Provide the (X, Y) coordinate of the cell's center where the given text is located.  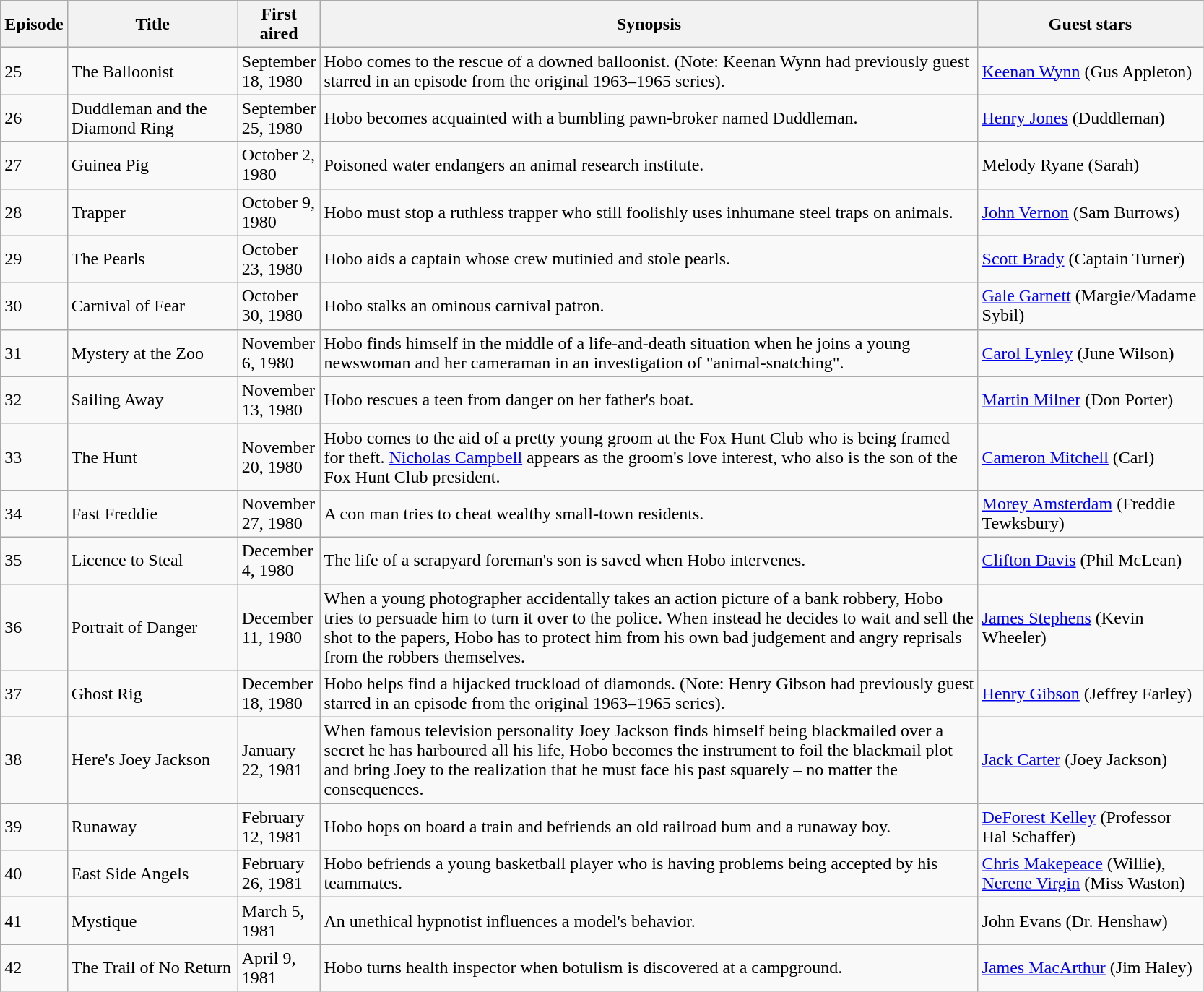
Hobo turns health inspector when botulism is discovered at a campground. (649, 968)
30 (34, 306)
John Vernon (Sam Burrows) (1091, 212)
Hobo rescues a teen from danger on her father's boat. (649, 400)
34 (34, 513)
39 (34, 827)
First aired (279, 25)
Hobo comes to the rescue of a downed balloonist. (Note: Keenan Wynn had previously guest starred in an episode from the original 1963–1965 series). (649, 71)
An unethical hypnotist influences a model's behavior. (649, 920)
October 23, 1980 (279, 259)
37 (34, 694)
33 (34, 457)
Runaway (152, 827)
Carol Lynley (June Wilson) (1091, 353)
East Side Angels (152, 874)
October 2, 1980 (279, 165)
Hobo hops on board a train and befriends an old railroad bum and a runaway boy. (649, 827)
Sailing Away (152, 400)
The Pearls (152, 259)
42 (34, 968)
40 (34, 874)
Title (152, 25)
Keenan Wynn (Gus Appleton) (1091, 71)
Here's Joey Jackson (152, 760)
The life of a scrapyard foreman's son is saved when Hobo intervenes. (649, 561)
35 (34, 561)
Episode (34, 25)
Licence to Steal (152, 561)
November 13, 1980 (279, 400)
Cameron Mitchell (Carl) (1091, 457)
32 (34, 400)
31 (34, 353)
January 22, 1981 (279, 760)
The Trail of No Return (152, 968)
December 11, 1980 (279, 627)
Chris Makepeace (Willie), Nerene Virgin (Miss Waston) (1091, 874)
September 25, 1980 (279, 118)
September 18, 1980 (279, 71)
A con man tries to cheat wealthy small-town residents. (649, 513)
Melody Ryane (Sarah) (1091, 165)
February 12, 1981 (279, 827)
Hobo befriends a young basketball player who is having problems being accepted by his teammates. (649, 874)
Guest stars (1091, 25)
John Evans (Dr. Henshaw) (1091, 920)
December 18, 1980 (279, 694)
Jack Carter (Joey Jackson) (1091, 760)
Scott Brady (Captain Turner) (1091, 259)
Mystique (152, 920)
Hobo aids a captain whose crew mutinied and stole pearls. (649, 259)
Clifton Davis (Phil McLean) (1091, 561)
Hobo helps find a hijacked truckload of diamonds. (Note: Henry Gibson had previously guest starred in an episode from the original 1963–1965 series). (649, 694)
29 (34, 259)
The Hunt (152, 457)
27 (34, 165)
James Stephens (Kevin Wheeler) (1091, 627)
DeForest Kelley (Professor Hal Schaffer) (1091, 827)
Carnival of Fear (152, 306)
February 26, 1981 (279, 874)
November 27, 1980 (279, 513)
November 6, 1980 (279, 353)
Hobo becomes acquainted with a bumbling pawn-broker named Duddleman. (649, 118)
Duddleman and the Diamond Ring (152, 118)
38 (34, 760)
26 (34, 118)
March 5, 1981 (279, 920)
October 30, 1980 (279, 306)
Synopsis (649, 25)
Hobo stalks an ominous carnival patron. (649, 306)
Martin Milner (Don Porter) (1091, 400)
36 (34, 627)
James MacArthur (Jim Haley) (1091, 968)
Guinea Pig (152, 165)
Morey Amsterdam (Freddie Tewksbury) (1091, 513)
November 20, 1980 (279, 457)
Ghost Rig (152, 694)
Gale Garnett (Margie/Madame Sybil) (1091, 306)
Henry Jones (Duddleman) (1091, 118)
The Balloonist (152, 71)
December 4, 1980 (279, 561)
25 (34, 71)
April 9, 1981 (279, 968)
Poisoned water endangers an animal research institute. (649, 165)
Henry Gibson (Jeffrey Farley) (1091, 694)
28 (34, 212)
Trapper (152, 212)
Hobo must stop a ruthless trapper who still foolishly uses inhumane steel traps on animals. (649, 212)
Fast Freddie (152, 513)
41 (34, 920)
Mystery at the Zoo (152, 353)
October 9, 1980 (279, 212)
Portrait of Danger (152, 627)
